Determine the (x, y) coordinate at the center of the cell enclosing the given text.  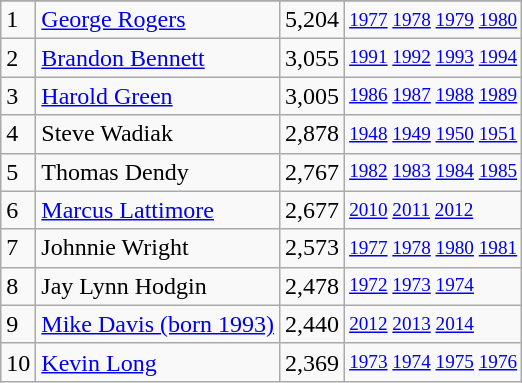
2012 2013 2014 (434, 324)
2,369 (312, 362)
1977 1978 1980 1981 (434, 248)
1973 1974 1975 1976 (434, 362)
3,005 (312, 96)
Mike Davis (born 1993) (158, 324)
2 (18, 58)
3,055 (312, 58)
Johnnie Wright (158, 248)
2,573 (312, 248)
1982 1983 1984 1985 (434, 172)
9 (18, 324)
2,440 (312, 324)
5 (18, 172)
George Rogers (158, 20)
1 (18, 20)
Marcus Lattimore (158, 210)
1972 1973 1974 (434, 286)
7 (18, 248)
Jay Lynn Hodgin (158, 286)
2,878 (312, 134)
1986 1987 1988 1989 (434, 96)
1991 1992 1993 1994 (434, 58)
5,204 (312, 20)
Brandon Bennett (158, 58)
2010 2011 2012 (434, 210)
Harold Green (158, 96)
2,767 (312, 172)
Thomas Dendy (158, 172)
10 (18, 362)
2,478 (312, 286)
4 (18, 134)
Steve Wadiak (158, 134)
1977 1978 1979 1980 (434, 20)
1948 1949 1950 1951 (434, 134)
2,677 (312, 210)
6 (18, 210)
8 (18, 286)
3 (18, 96)
Kevin Long (158, 362)
